Detect which cell encompasses the target text, then output its [x, y] center coordinate. 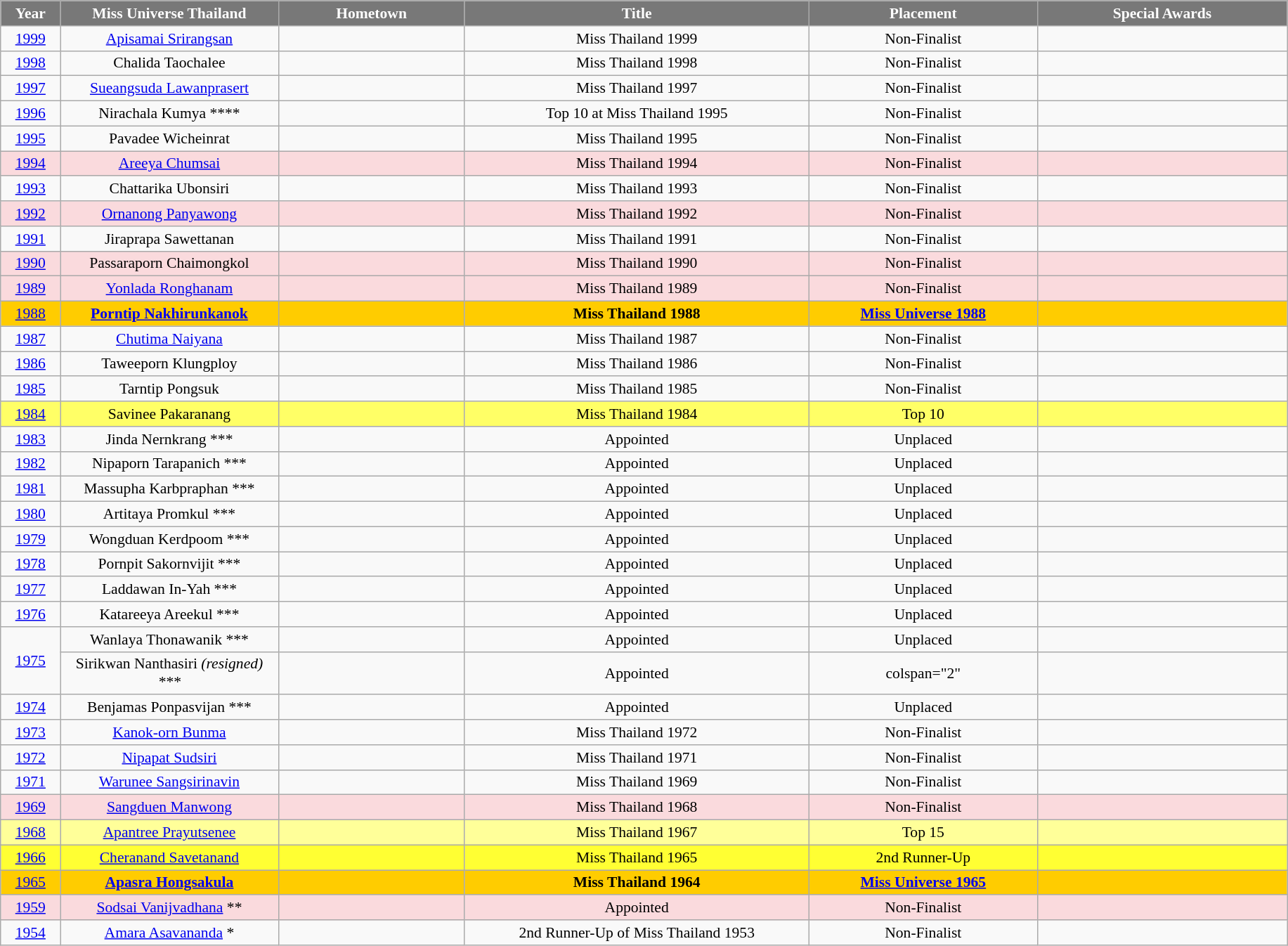
1976 [31, 614]
1994 [31, 164]
Benjamas Ponpasvijan *** [169, 708]
Miss Thailand 1998 [637, 63]
1979 [31, 539]
Areeya Chumsai [169, 164]
Miss Thailand 1997 [637, 89]
1980 [31, 514]
Nipapat Sudsiri [169, 758]
Miss Thailand 1986 [637, 364]
1987 [31, 339]
Top 10 at Miss Thailand 1995 [637, 114]
Sodsai Vanijvadhana ** [169, 908]
Pornpit Sakornvijit *** [169, 564]
Miss Thailand 1969 [637, 782]
1972 [31, 758]
Miss Thailand 1965 [637, 857]
2nd Runner-Up [923, 857]
1996 [31, 114]
Miss Thailand 1988 [637, 314]
Apantree Prayutsenee [169, 833]
Miss Universe Thailand [169, 13]
Apasra Hongsakula [169, 883]
Sirikwan Nanthasiri (resigned) *** [169, 673]
Laddawan In-Yah *** [169, 590]
Miss Thailand 1994 [637, 164]
1997 [31, 89]
1983 [31, 439]
Nipaporn Tarapanich *** [169, 464]
Placement [923, 13]
Nirachala Kumya **** [169, 114]
1971 [31, 782]
Jiraprapa Sawettanan [169, 239]
Miss Thailand 1995 [637, 138]
Wanlaya Thonawanik *** [169, 640]
1966 [31, 857]
1988 [31, 314]
colspan="2" [923, 673]
Miss Thailand 1972 [637, 732]
Warunee Sangsirinavin [169, 782]
Miss Thailand 1989 [637, 289]
Miss Universe 1988 [923, 314]
1993 [31, 189]
1982 [31, 464]
Sangduen Manwong [169, 808]
1990 [31, 264]
Savinee Pakaranang [169, 414]
Pavadee Wicheinrat [169, 138]
Miss Thailand 1993 [637, 189]
Chalida Taochalee [169, 63]
Katareeya Areekul *** [169, 614]
Taweeporn Klungploy [169, 364]
1984 [31, 414]
Miss Thailand 1984 [637, 414]
1973 [31, 732]
Miss Thailand 1968 [637, 808]
Miss Thailand 1999 [637, 39]
1968 [31, 833]
Sueangsuda Lawanprasert [169, 89]
1975 [31, 661]
Tarntip Pongsuk [169, 389]
1995 [31, 138]
Miss Thailand 1985 [637, 389]
Top 10 [923, 414]
Amara Asavananda * [169, 933]
Year [31, 13]
Chattarika Ubonsiri [169, 189]
1974 [31, 708]
1999 [31, 39]
1998 [31, 63]
Massupha Karbpraphan *** [169, 489]
Miss Thailand 1987 [637, 339]
Miss Thailand 1967 [637, 833]
Title [637, 13]
Miss Thailand 1971 [637, 758]
Jinda Nernkrang *** [169, 439]
Top 15 [923, 833]
1989 [31, 289]
Miss Thailand 1991 [637, 239]
1991 [31, 239]
Cheranand Savetanand [169, 857]
1954 [31, 933]
Yonlada Ronghanam [169, 289]
Miss Thailand 1964 [637, 883]
1978 [31, 564]
Chutima Naiyana [169, 339]
1977 [31, 590]
1986 [31, 364]
2nd Runner-Up of Miss Thailand 1953 [637, 933]
Ornanong Panyawong [169, 214]
1965 [31, 883]
Apisamai Srirangsan [169, 39]
1959 [31, 908]
Artitaya Promkul *** [169, 514]
Miss Thailand 1992 [637, 214]
1981 [31, 489]
Miss Thailand 1990 [637, 264]
Hometown [371, 13]
Wongduan Kerdpoom *** [169, 539]
1992 [31, 214]
1969 [31, 808]
1985 [31, 389]
Porntip Nakhirunkanok [169, 314]
Special Awards [1162, 13]
Passaraporn Chaimongkol [169, 264]
Miss Universe 1965 [923, 883]
Kanok-orn Bunma [169, 732]
